Identify which cell holds the provided text, then report its [X, Y] central coordinate. 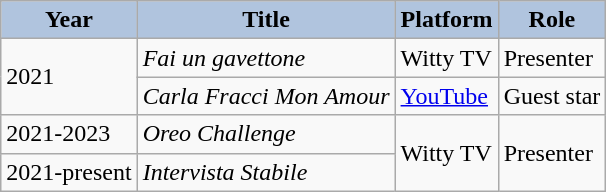
YouTube [446, 96]
Fai un gavettone [266, 58]
Guest star [552, 96]
Oreo Challenge [266, 134]
Intervista Stabile [266, 172]
2021-2023 [69, 134]
2021 [69, 77]
Carla Fracci Mon Amour [266, 96]
2021-present [69, 172]
Role [552, 20]
Platform [446, 20]
Title [266, 20]
Year [69, 20]
